Extract the (x, y) coordinate from the center of the cell holding the provided text.  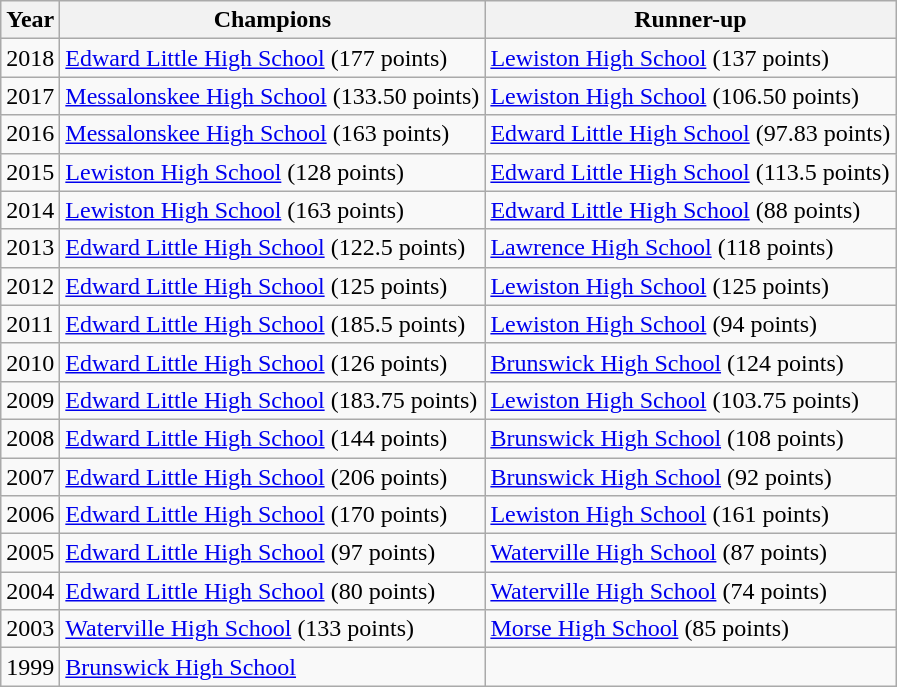
Waterville High School (133 points) (272, 629)
Brunswick High School (272, 667)
Edward Little High School (113.5 points) (690, 172)
2018 (30, 58)
Brunswick High School (124 points) (690, 362)
Messalonskee High School (163 points) (272, 134)
Lewiston High School (103.75 points) (690, 400)
Edward Little High School (80 points) (272, 591)
2004 (30, 591)
2008 (30, 438)
2007 (30, 477)
2012 (30, 286)
Edward Little High School (88 points) (690, 210)
Edward Little High School (122.5 points) (272, 248)
2010 (30, 362)
Edward Little High School (97 points) (272, 553)
Edward Little High School (177 points) (272, 58)
Lewiston High School (161 points) (690, 515)
Edward Little High School (206 points) (272, 477)
Champions (272, 20)
Edward Little High School (185.5 points) (272, 324)
Lewiston High School (125 points) (690, 286)
Lewiston High School (106.50 points) (690, 96)
Edward Little High School (144 points) (272, 438)
2015 (30, 172)
2016 (30, 134)
Year (30, 20)
Edward Little High School (97.83 points) (690, 134)
Lewiston High School (163 points) (272, 210)
Lewiston High School (128 points) (272, 172)
Brunswick High School (92 points) (690, 477)
Lewiston High School (94 points) (690, 324)
1999 (30, 667)
2017 (30, 96)
2006 (30, 515)
Morse High School (85 points) (690, 629)
Runner-up (690, 20)
2005 (30, 553)
2009 (30, 400)
2003 (30, 629)
Lewiston High School (137 points) (690, 58)
Waterville High School (74 points) (690, 591)
Waterville High School (87 points) (690, 553)
Lawrence High School (118 points) (690, 248)
2013 (30, 248)
Edward Little High School (183.75 points) (272, 400)
2014 (30, 210)
Edward Little High School (126 points) (272, 362)
Edward Little High School (125 points) (272, 286)
Edward Little High School (170 points) (272, 515)
Brunswick High School (108 points) (690, 438)
2011 (30, 324)
Messalonskee High School (133.50 points) (272, 96)
